Return the [x, y] coordinate for the center point of the cell that contains the specified text.  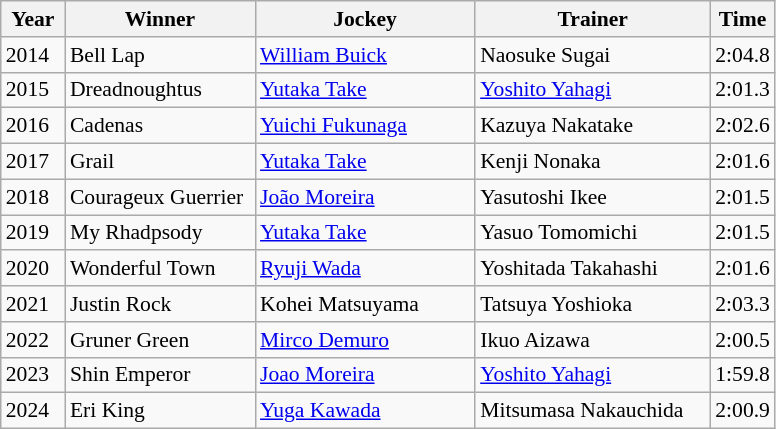
Cadenas [160, 126]
Bell Lap [160, 55]
2016 [33, 126]
Yasuo Tomomichi [592, 233]
My Rhadpsody [160, 233]
2019 [33, 233]
2:03.3 [742, 304]
2:02.6 [742, 126]
Kazuya Nakatake [592, 126]
2:04.8 [742, 55]
2023 [33, 375]
Tatsuya Yoshioka [592, 304]
Eri King [160, 411]
Kenji Nonaka [592, 162]
2018 [33, 197]
Jockey [365, 19]
2:00.5 [742, 340]
2:00.9 [742, 411]
Trainer [592, 19]
2022 [33, 340]
2024 [33, 411]
Mitsumasa Nakauchida [592, 411]
Year [33, 19]
2020 [33, 269]
Gruner Green [160, 340]
2015 [33, 90]
Ikuo Aizawa [592, 340]
William Buick [365, 55]
Kohei Matsuyama [365, 304]
Yuichi Fukunaga [365, 126]
Shin Emperor [160, 375]
Wonderful Town [160, 269]
2014 [33, 55]
Time [742, 19]
Mirco Demuro [365, 340]
Naosuke Sugai [592, 55]
2021 [33, 304]
João Moreira [365, 197]
Yasutoshi Ikee [592, 197]
Winner [160, 19]
2:01.3 [742, 90]
Justin Rock [160, 304]
Courageux Guerrier [160, 197]
2017 [33, 162]
1:59.8 [742, 375]
Grail [160, 162]
Joao Moreira [365, 375]
Dreadnoughtus [160, 90]
Yuga Kawada [365, 411]
Yoshitada Takahashi [592, 269]
Ryuji Wada [365, 269]
